Identify which cell holds the provided text, then report its [X, Y] central coordinate. 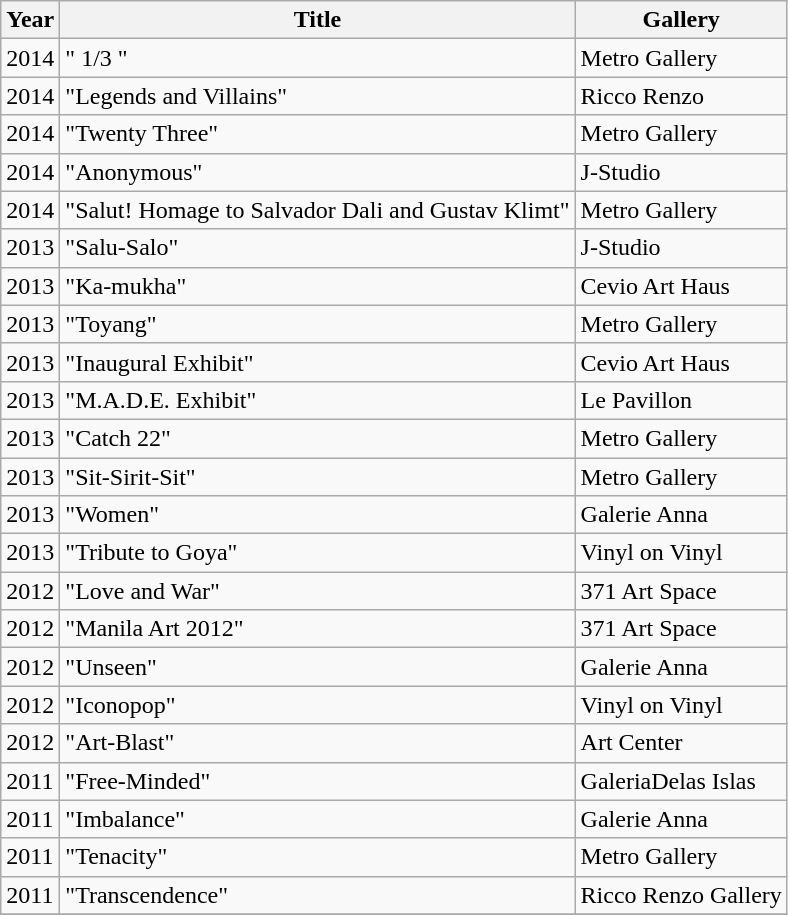
"Twenty Three" [318, 134]
"Imbalance" [318, 819]
"Toyang" [318, 324]
Le Pavillon [681, 400]
"M.A.D.E. Exhibit" [318, 400]
"Tribute to Goya" [318, 553]
"Ka-mukha" [318, 286]
Year [30, 20]
"Tenacity" [318, 857]
Gallery [681, 20]
"Art-Blast" [318, 743]
"Salut! Homage to Salvador Dali and Gustav Klimt" [318, 210]
Title [318, 20]
"Free-Minded" [318, 781]
" 1/3 " [318, 58]
"Iconopop" [318, 705]
GaleriaDelas Islas [681, 781]
"Sit-Sirit-Sit" [318, 477]
"Legends and Villains" [318, 96]
"Women" [318, 515]
"Salu-Salo" [318, 248]
"Love and War" [318, 591]
"Unseen" [318, 667]
Ricco Renzo Gallery [681, 895]
"Anonymous" [318, 172]
"Inaugural Exhibit" [318, 362]
"Catch 22" [318, 438]
"Transcendence" [318, 895]
Ricco Renzo [681, 96]
"Manila Art 2012" [318, 629]
Art Center [681, 743]
